Locate the cell with the specified text and output its [x, y] center coordinate. 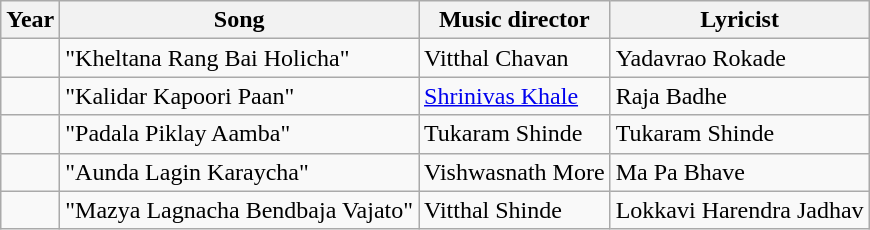
Music director [515, 20]
Ma Pa Bhave [740, 172]
"Kheltana Rang Bai Holicha" [240, 58]
"Kalidar Kapoori Paan" [240, 96]
"Padala Piklay Aamba" [240, 134]
Raja Badhe [740, 96]
Lyricist [740, 20]
Vitthal Shinde [515, 210]
"Mazya Lagnacha Bendbaja Vajato" [240, 210]
"Aunda Lagin Karaycha" [240, 172]
Year [30, 20]
Yadavrao Rokade [740, 58]
Lokkavi Harendra Jadhav [740, 210]
Song [240, 20]
Vitthal Chavan [515, 58]
Vishwasnath More [515, 172]
Shrinivas Khale [515, 96]
